Find where the given text appears and provide that cell's center as (x, y) coordinate. 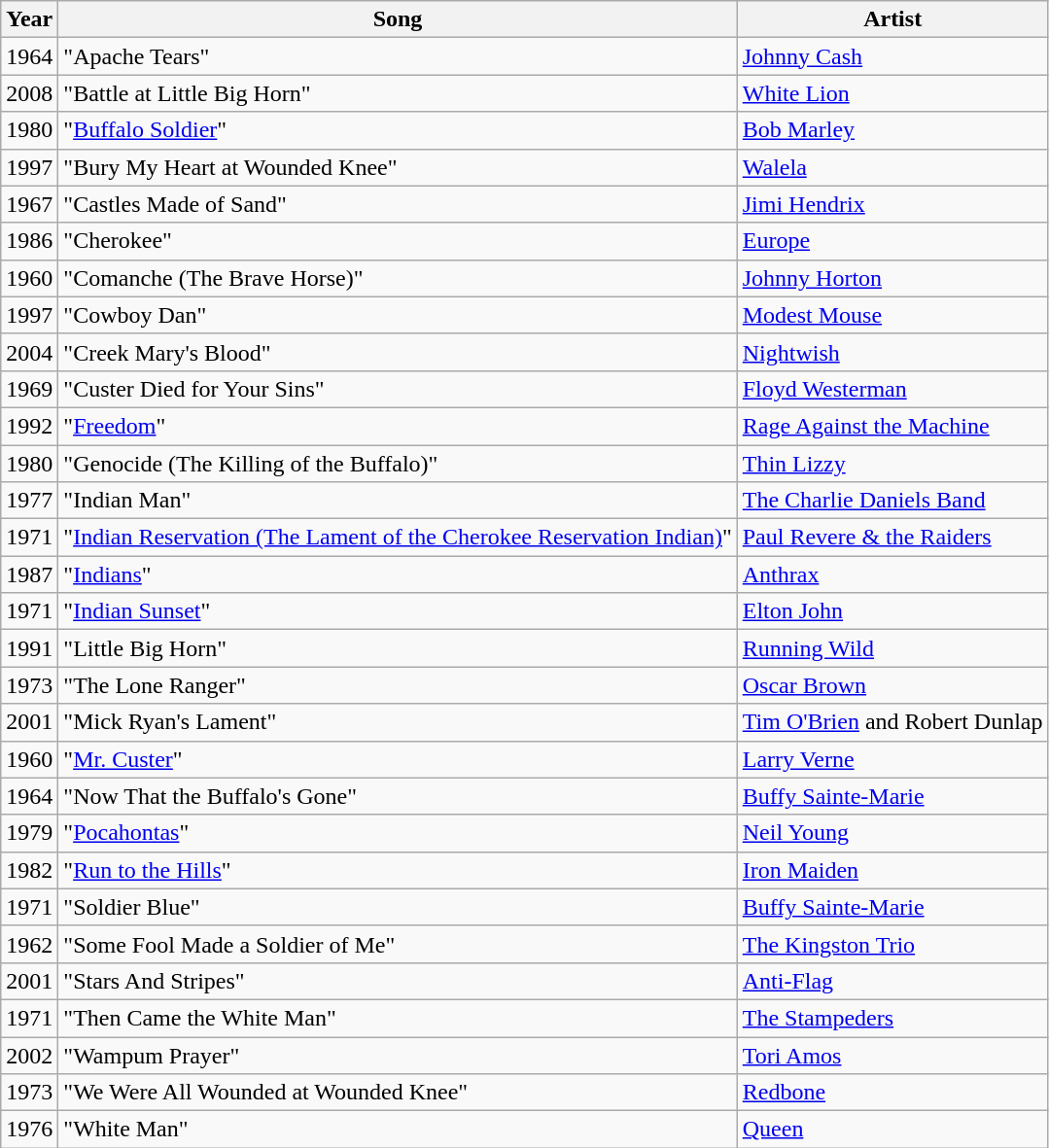
"Indian Man" (398, 501)
Rage Against the Machine (892, 426)
Year (29, 19)
Iron Maiden (892, 870)
"Soldier Blue" (398, 907)
1979 (29, 833)
Neil Young (892, 833)
The Stampeders (892, 1018)
"Buffalo Soldier" (398, 130)
"White Man" (398, 1130)
2004 (29, 352)
1982 (29, 870)
1986 (29, 241)
Artist (892, 19)
"Custer Died for Your Sins" (398, 389)
Johnny Horton (892, 278)
Walela (892, 167)
"Battle at Little Big Horn" (398, 93)
2002 (29, 1055)
Anthrax (892, 574)
"Wampum Prayer" (398, 1055)
Oscar Brown (892, 685)
Paul Revere & the Raiders (892, 538)
Song (398, 19)
Europe (892, 241)
"Little Big Horn" (398, 648)
"Pocahontas" (398, 833)
Queen (892, 1130)
"Now That the Buffalo's Gone" (398, 796)
Thin Lizzy (892, 464)
Johnny Cash (892, 56)
Tori Amos (892, 1055)
Tim O'Brien and Robert Dunlap (892, 722)
1987 (29, 574)
Elton John (892, 611)
1991 (29, 648)
1962 (29, 944)
"Apache Tears" (398, 56)
Larry Verne (892, 759)
"Cherokee" (398, 241)
"Mick Ryan's Lament" (398, 722)
"Then Came the White Man" (398, 1018)
"Some Fool Made a Soldier of Me" (398, 944)
The Kingston Trio (892, 944)
1977 (29, 501)
"Comanche (The Brave Horse)" (398, 278)
Redbone (892, 1093)
Nightwish (892, 352)
Running Wild (892, 648)
Anti-Flag (892, 981)
"Indian Sunset" (398, 611)
"Indian Reservation (The Lament of the Cherokee Reservation Indian)" (398, 538)
"Mr. Custer" (398, 759)
"Bury My Heart at Wounded Knee" (398, 167)
"Run to the Hills" (398, 870)
"Indians" (398, 574)
Bob Marley (892, 130)
"Castles Made of Sand" (398, 204)
"Stars And Stripes" (398, 981)
Modest Mouse (892, 315)
Jimi Hendrix (892, 204)
The Charlie Daniels Band (892, 501)
"Genocide (The Killing of the Buffalo)" (398, 464)
"Freedom" (398, 426)
"Creek Mary's Blood" (398, 352)
2008 (29, 93)
Floyd Westerman (892, 389)
"We Were All Wounded at Wounded Knee" (398, 1093)
1967 (29, 204)
1969 (29, 389)
"Cowboy Dan" (398, 315)
1976 (29, 1130)
"The Lone Ranger" (398, 685)
White Lion (892, 93)
1992 (29, 426)
